Capture the cell that displays the provided text and extract its (X, Y) central coordinate. 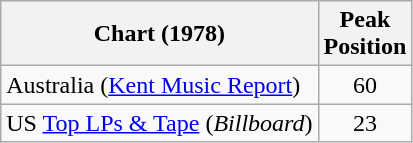
60 (365, 85)
23 (365, 123)
US Top LPs & Tape (Billboard) (160, 123)
Australia (Kent Music Report) (160, 85)
PeakPosition (365, 34)
Chart (1978) (160, 34)
